Return (X, Y) of the center of cell containing provided text 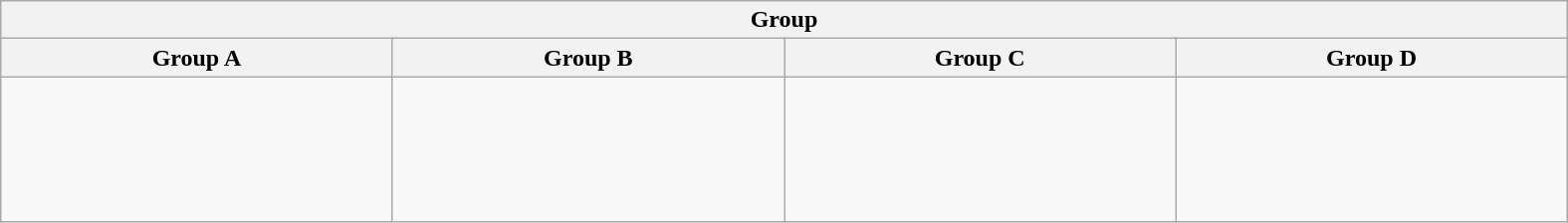
Group B (587, 58)
Group C (980, 58)
Group A (197, 58)
Group D (1372, 58)
Group (784, 20)
